Output the [x, y] coordinate of the center of the cell containing the given text.  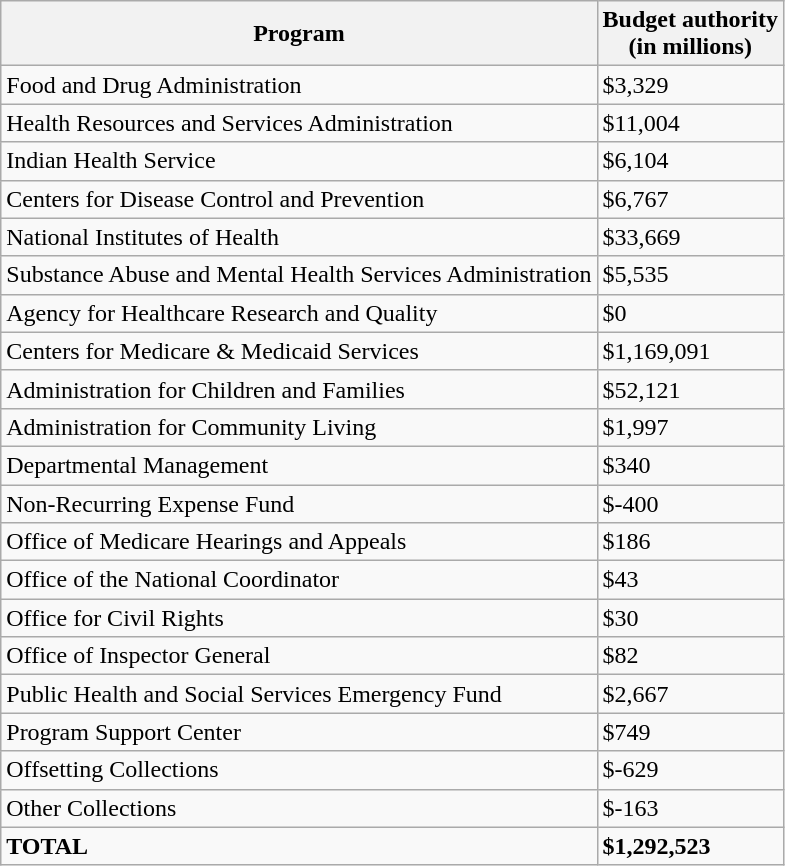
Budget authority (in millions) [690, 34]
$-400 [690, 503]
$6,767 [690, 199]
Non-Recurring Expense Fund [299, 503]
Office of Medicare Hearings and Appeals [299, 542]
Indian Health Service [299, 161]
$749 [690, 732]
Office of Inspector General [299, 656]
National Institutes of Health [299, 237]
$6,104 [690, 161]
Health Resources and Services Administration [299, 123]
Program [299, 34]
Administration for Community Living [299, 427]
$11,004 [690, 123]
$1,169,091 [690, 351]
$1,997 [690, 427]
Program Support Center [299, 732]
$43 [690, 580]
Other Collections [299, 808]
$340 [690, 465]
$-629 [690, 770]
$3,329 [690, 85]
$2,667 [690, 694]
$5,535 [690, 275]
Food and Drug Administration [299, 85]
Offsetting Collections [299, 770]
$1,292,523 [690, 846]
Substance Abuse and Mental Health Services Administration [299, 275]
$30 [690, 618]
Departmental Management [299, 465]
Public Health and Social Services Emergency Fund [299, 694]
$-163 [690, 808]
$33,669 [690, 237]
Office of the National Coordinator [299, 580]
Agency for Healthcare Research and Quality [299, 313]
Centers for Medicare & Medicaid Services [299, 351]
$186 [690, 542]
Office for Civil Rights [299, 618]
Administration for Children and Families [299, 389]
$82 [690, 656]
TOTAL [299, 846]
$0 [690, 313]
$52,121 [690, 389]
Centers for Disease Control and Prevention [299, 199]
